Determine the (X, Y) coordinate at the center of the cell enclosing the given text.  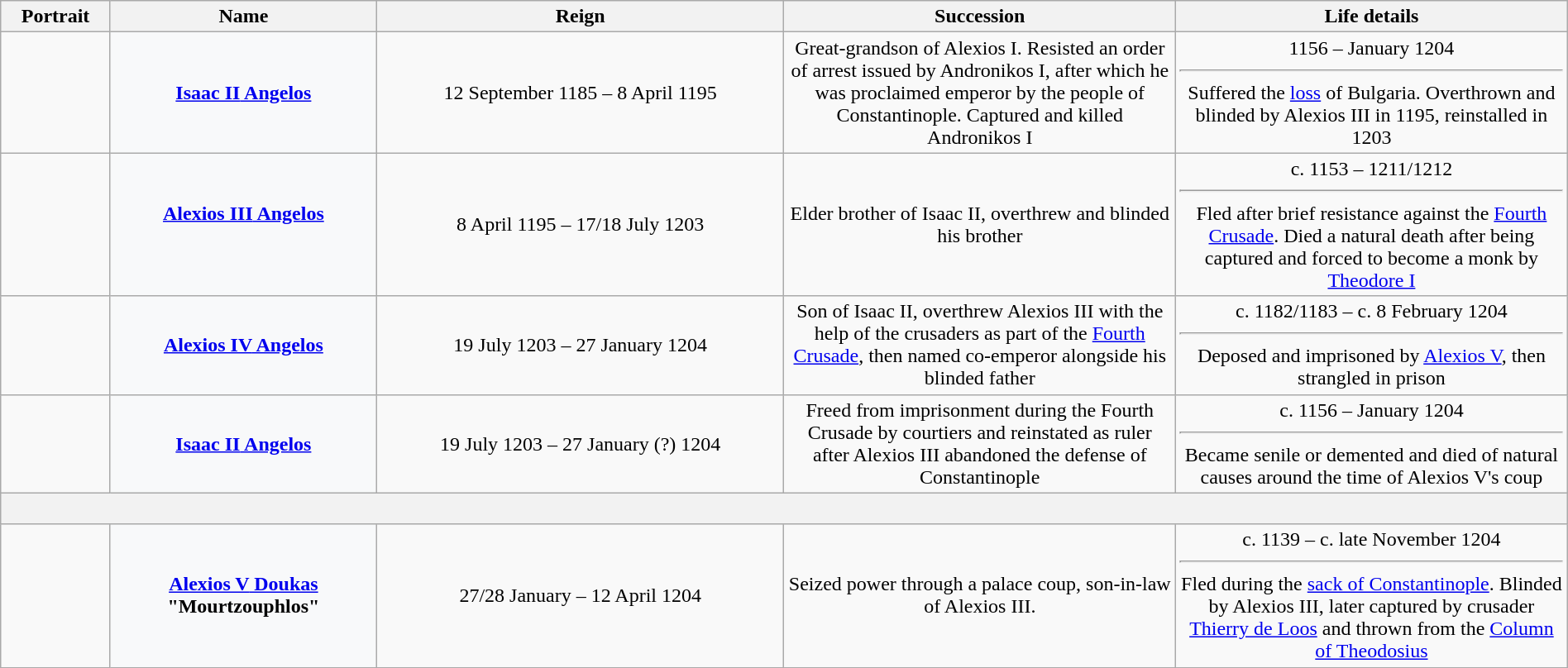
Seized power through a palace coup, son-in-law of Alexios III. (980, 595)
Alexios V Doukas "Mourtzouphlos" (243, 595)
Portrait (56, 17)
Succession (980, 17)
Alexios IV Angelos (243, 346)
Freed from imprisonment during the Fourth Crusade by courtiers and reinstated as ruler after Alexios III abandoned the defense of Constantinople (980, 443)
c. 1156 – January 1204Became senile or demented and died of natural causes around the time of Alexios V's coup (1372, 443)
19 July 1203 – 27 January 1204 (581, 346)
27/28 January – 12 April 1204 (581, 595)
12 September 1185 – 8 April 1195 (581, 93)
Name (243, 17)
1156 – January 1204Suffered the loss of Bulgaria. Overthrown and blinded by Alexios III in 1195, reinstalled in 1203 (1372, 93)
8 April 1195 – 17/18 July 1203 (581, 225)
Elder brother of Isaac II, overthrew and blinded his brother (980, 225)
Alexios III Angelos (243, 225)
Reign (581, 17)
Life details (1372, 17)
c. 1182/1183 – c. 8 February 1204Deposed and imprisoned by Alexios V, then strangled in prison (1372, 346)
19 July 1203 – 27 January (?) 1204 (581, 443)
